Pinpoint the cell where the given text exists, returning its (x, y) midpoint coordinate. 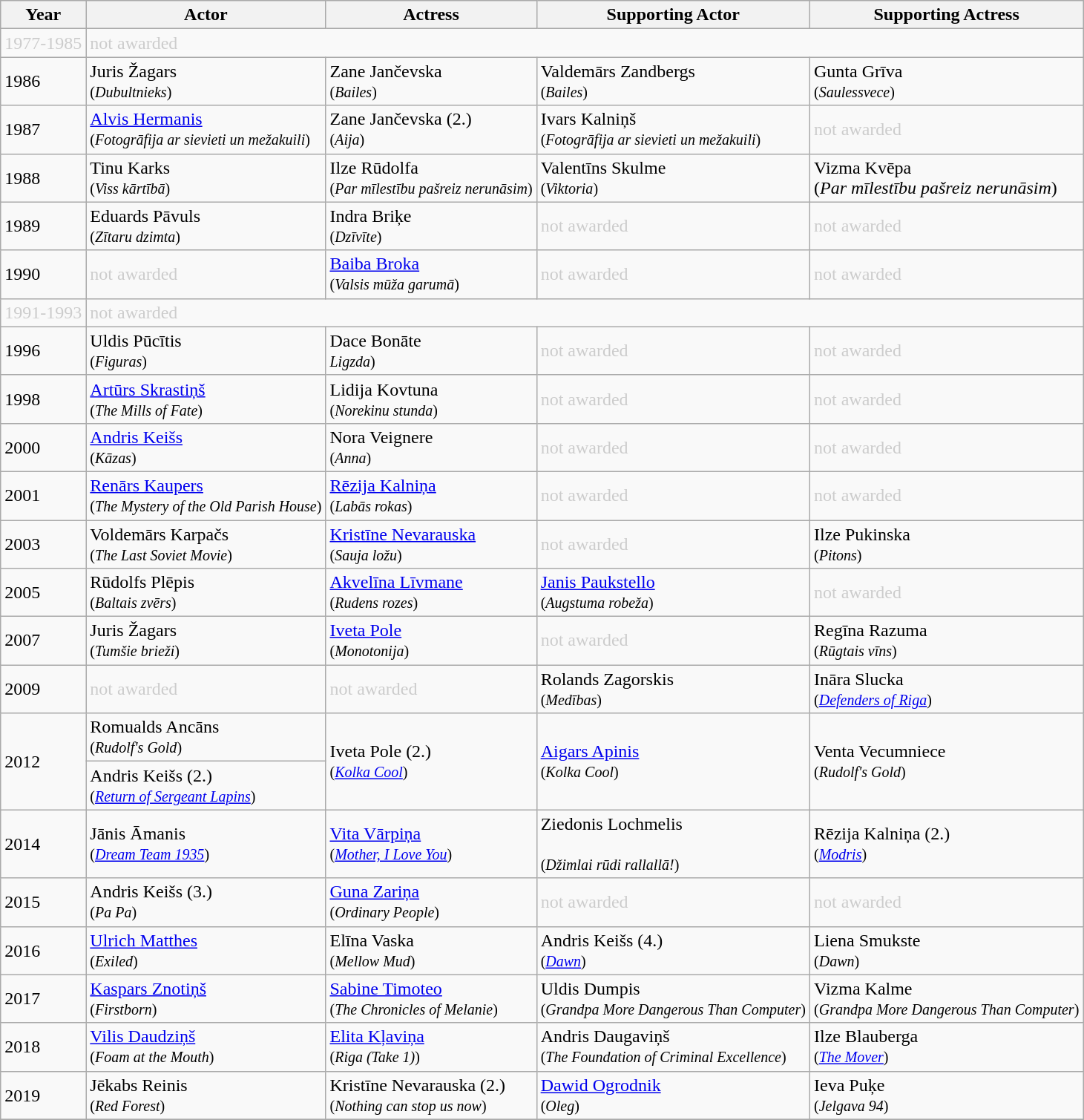
1988 (43, 178)
1989 (43, 226)
Valdemārs Zandbergs (Bailes) (673, 82)
Renārs Kaupers (The Mystery of the Old Parish House) (206, 496)
Ilze Pukinska (Pitons) (946, 543)
Uldis Dumpis (Grandpa More Dangerous Than Computer) (673, 999)
Zane Jančevska(Bailes) (431, 82)
2017 (43, 999)
1986 (43, 82)
Ivars Kalniņš (Fotogrāfija ar sievieti un mežakuili) (673, 129)
Akvelīna Līvmane (Rudens rozes) (431, 592)
Jēkabs Reinis(Red Forest) (206, 1096)
Lidija Kovtuna (Norekinu stunda) (431, 399)
Baiba Broka (Valsis mūža garumā) (431, 275)
Elīna Vaska(Mellow Mud) (431, 950)
Iveta Pole (Monotonija) (431, 641)
2001 (43, 496)
Kristīne Nevarauska (2.)(Nothing can stop us now) (431, 1096)
Romualds Ancāns (Rudolf's Gold) (206, 738)
Indra Briķe (Dzīvīte) (431, 226)
Rolands Zagorskis (Medības) (673, 689)
Ilze Blauberga (The Mover) (946, 1047)
Regīna Razuma (Rūgtais vīns) (946, 641)
Rēzija Kalniņa (2.)(Modris) (946, 844)
Zane Jančevska (2.)(Aija) (431, 129)
Alvis Hermanis (Fotogrāfija ar sievieti un mežakuili) (206, 129)
Kristīne Nevarauska (Sauja ložu) (431, 543)
Year (43, 15)
Ziedonis Lochmelis(Džimlai rūdi rallallā!) (673, 844)
Ilze Rūdolfa(Par mīlestību pašreiz nerunāsim) (431, 178)
Actor (206, 15)
Andris Keišs (4.)(Dawn) (673, 950)
Andris Keišs (2.)(Return of Sergeant Lapins) (206, 785)
Supporting Actress (946, 15)
Rūdolfs Plēpis (Baltais zvērs) (206, 592)
Nora Veignere (Anna) (431, 447)
2012 (43, 762)
Voldemārs Karpačs (The Last Soviet Movie) (206, 543)
Juris Žagars (Tumšie brieži) (206, 641)
2003 (43, 543)
Vizma Kvēpa(Par mīlestību pašreiz nerunāsim) (946, 178)
2016 (43, 950)
Andris Daugaviņš (The Foundation of Criminal Excellence) (673, 1047)
Sabine Timoteo (The Chronicles of Melanie) (431, 999)
Dawid Ogrodnik (Oleg) (673, 1096)
2005 (43, 592)
Andris Keišs (Kāzas) (206, 447)
2019 (43, 1096)
Ulrich Matthes(Exiled) (206, 950)
Aigars Apinis (Kolka Cool) (673, 762)
Juris Žagars(Dubultnieks) (206, 82)
Andris Keišs (3.)(Pa Pa) (206, 903)
Tinu Karks (Viss kārtībā) (206, 178)
Uldis Pūcītis (Figuras) (206, 350)
Gunta Grīva (Saulessvece) (946, 82)
Guna Zariņa(Ordinary People) (431, 903)
Valentīns Skulme(Viktoria) (673, 178)
Dace Bonāte Ligzda) (431, 350)
2000 (43, 447)
Vilis Daudziņš(Foam at the Mouth) (206, 1047)
2018 (43, 1047)
2014 (43, 844)
1998 (43, 399)
Artūrs Skrastiņš (The Mills of Fate) (206, 399)
Vizma Kalme (Grandpa More Dangerous Than Computer) (946, 999)
Actress (431, 15)
Vita Vārpiņa(Mother, I Love You) (431, 844)
1977-1985 (43, 43)
1987 (43, 129)
Janis Paukstello(Augstuma robeža) (673, 592)
1991-1993 (43, 312)
Venta Vecumniece (Rudolf's Gold) (946, 762)
Rēzija Kalniņa(Labās rokas) (431, 496)
Eduards Pāvuls (Zītaru dzimta) (206, 226)
1996 (43, 350)
Elita Kļaviņa (Riga (Take 1)) (431, 1047)
Ieva Puķe (Jelgava 94) (946, 1096)
2007 (43, 641)
Liena Smukste(Dawn) (946, 950)
Supporting Actor (673, 15)
Ināra Slucka (Defenders of Riga) (946, 689)
2015 (43, 903)
Kaspars Znotiņš(Firstborn) (206, 999)
1990 (43, 275)
2009 (43, 689)
Iveta Pole (2.)(Kolka Cool) (431, 762)
Jānis Āmanis(Dream Team 1935) (206, 844)
